Extract the [X, Y] coordinate from the center of the cell holding the provided text.  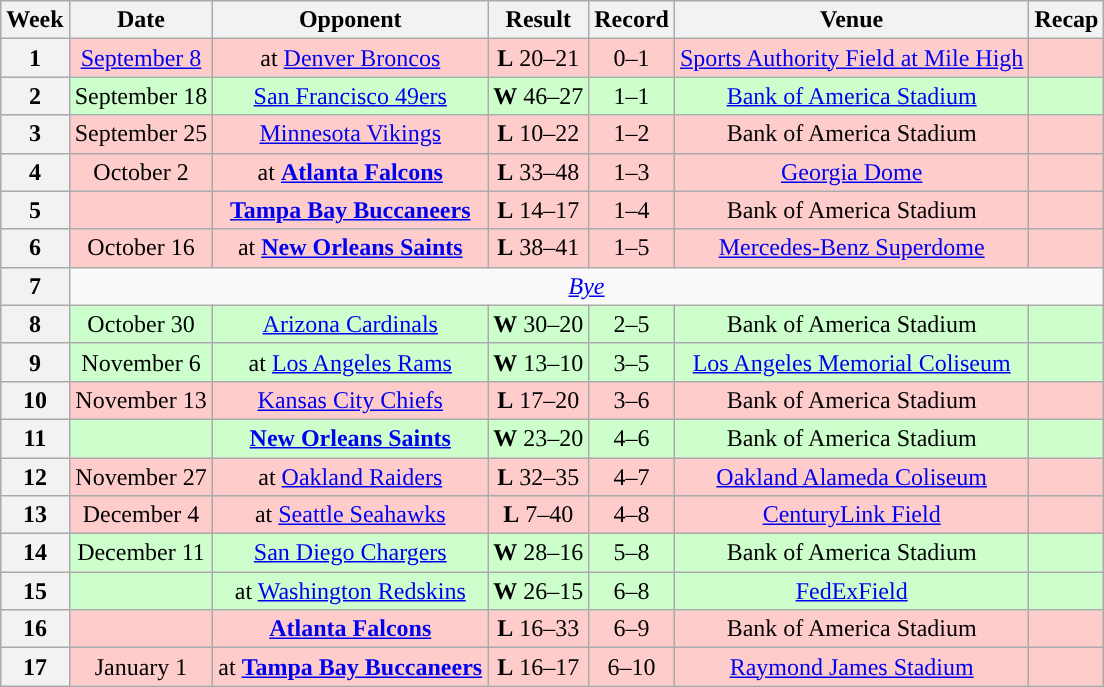
October 30 [141, 324]
6–8 [632, 591]
Record [632, 20]
L 32–35 [538, 477]
Kansas City Chiefs [350, 400]
Georgia Dome [851, 172]
Result [538, 20]
13 [35, 515]
L 20–21 [538, 58]
1–1 [632, 96]
4–7 [632, 477]
November 13 [141, 400]
W 13–10 [538, 362]
December 11 [141, 553]
5 [35, 210]
16 [35, 629]
at Tampa Bay Buccaneers [350, 667]
L 16–17 [538, 667]
L 14–17 [538, 210]
September 25 [141, 134]
November 27 [141, 477]
1–2 [632, 134]
10 [35, 400]
New Orleans Saints [350, 438]
17 [35, 667]
4–6 [632, 438]
Atlanta Falcons [350, 629]
L 7–40 [538, 515]
4–8 [632, 515]
at Seattle Seahawks [350, 515]
11 [35, 438]
W 23–20 [538, 438]
Los Angeles Memorial Coliseum [851, 362]
Minnesota Vikings [350, 134]
Raymond James Stadium [851, 667]
at Oakland Raiders [350, 477]
W 26–15 [538, 591]
at Denver Broncos [350, 58]
San Francisco 49ers [350, 96]
Recap [1066, 20]
at Washington Redskins [350, 591]
4 [35, 172]
at Los Angeles Rams [350, 362]
9 [35, 362]
5–8 [632, 553]
L 16–33 [538, 629]
September 18 [141, 96]
at New Orleans Saints [350, 248]
Oakland Alameda Coliseum [851, 477]
7 [35, 286]
6–9 [632, 629]
Opponent [350, 20]
6–10 [632, 667]
December 4 [141, 515]
1 [35, 58]
at Atlanta Falcons [350, 172]
3–5 [632, 362]
W 46–27 [538, 96]
January 1 [141, 667]
November 6 [141, 362]
CenturyLink Field [851, 515]
September 8 [141, 58]
15 [35, 591]
Venue [851, 20]
12 [35, 477]
Bye [586, 286]
Week [35, 20]
L 10–22 [538, 134]
0–1 [632, 58]
6 [35, 248]
Date [141, 20]
W 28–16 [538, 553]
3 [35, 134]
Sports Authority Field at Mile High [851, 58]
FedExField [851, 591]
Tampa Bay Buccaneers [350, 210]
1–3 [632, 172]
L 38–41 [538, 248]
Mercedes-Benz Superdome [851, 248]
1–5 [632, 248]
October 2 [141, 172]
1–4 [632, 210]
October 16 [141, 248]
San Diego Chargers [350, 553]
14 [35, 553]
W 30–20 [538, 324]
2–5 [632, 324]
L 17–20 [538, 400]
Arizona Cardinals [350, 324]
8 [35, 324]
2 [35, 96]
L 33–48 [538, 172]
3–6 [632, 400]
